Extract the (X, Y) coordinate from the center of the cell holding the provided text.  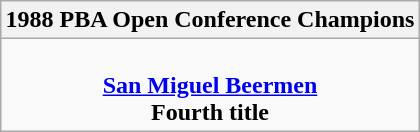
San Miguel Beermen Fourth title (210, 85)
1988 PBA Open Conference Champions (210, 20)
